Detect which cell encompasses the target text, then output its (X, Y) center coordinate. 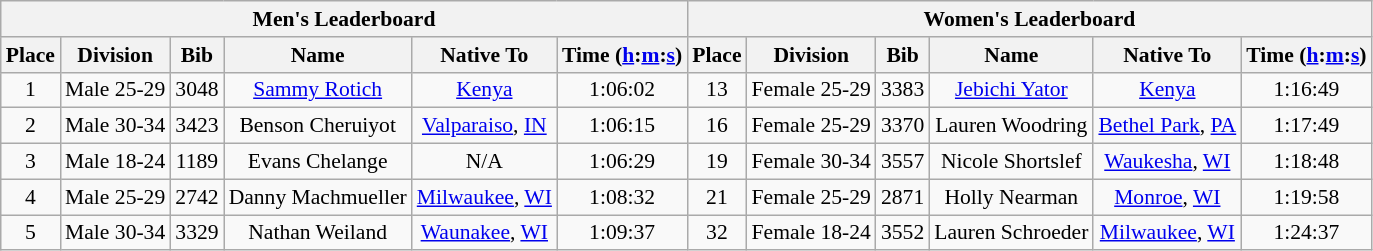
2 (30, 126)
Valparaiso, IN (484, 126)
1 (30, 90)
1:17:49 (1306, 126)
1:06:02 (622, 90)
Women's Leaderboard (1029, 19)
Lauren Woodring (1011, 126)
1:24:37 (1306, 233)
3552 (902, 233)
Evans Chelange (318, 162)
2742 (196, 197)
3048 (196, 90)
Bethel Park, PA (1167, 126)
Male 18-24 (115, 162)
Sammy Rotich (318, 90)
Holly Nearman (1011, 197)
1:08:32 (622, 197)
Jebichi Yator (1011, 90)
3383 (902, 90)
Benson Cheruiyot (318, 126)
Nicole Shortslef (1011, 162)
Monroe, WI (1167, 197)
5 (30, 233)
3 (30, 162)
Waukesha, WI (1167, 162)
13 (716, 90)
1189 (196, 162)
2871 (902, 197)
1:06:29 (622, 162)
Danny Machmueller (318, 197)
4 (30, 197)
3370 (902, 126)
1:06:15 (622, 126)
N/A (484, 162)
32 (716, 233)
Waunakee, WI (484, 233)
1:16:49 (1306, 90)
1:19:58 (1306, 197)
1:09:37 (622, 233)
3423 (196, 126)
19 (716, 162)
Female 30-34 (812, 162)
Men's Leaderboard (344, 19)
1:18:48 (1306, 162)
16 (716, 126)
Nathan Weiland (318, 233)
3329 (196, 233)
21 (716, 197)
3557 (902, 162)
Female 18-24 (812, 233)
Lauren Schroeder (1011, 233)
